Return the (x, y) coordinate for the center point of the cell that contains the specified text.  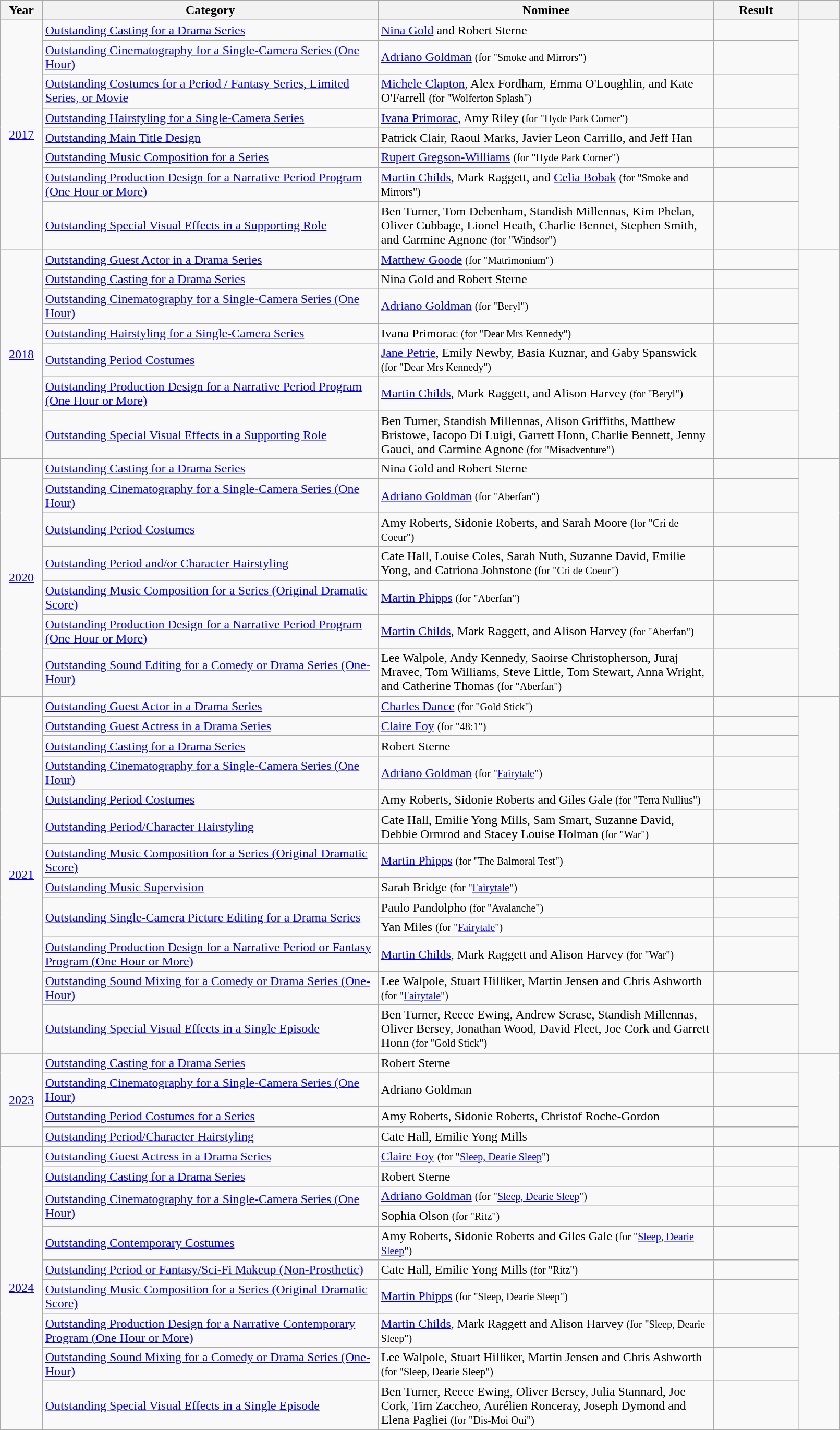
Outstanding Contemporary Costumes (210, 1242)
Nominee (546, 10)
Claire Foy (for "48:1") (546, 726)
Rupert Gregson-Williams (for "Hyde Park Corner") (546, 157)
Ben Turner, Reece Ewing, Andrew Scrase, Standish Millennas, Oliver Bersey, Jonathan Wood, David Fleet, Joe Cork and Garrett Honn (for "Gold Stick") (546, 1029)
Martin Childs, Mark Raggett and Alison Harvey (for "Sleep, Dearie Sleep") (546, 1331)
Outstanding Music Supervision (210, 888)
Adriano Goldman (546, 1090)
Martin Phipps (for "The Balmoral Test") (546, 861)
Outstanding Costumes for a Period / Fantasy Series, Limited Series, or Movie (210, 91)
Adriano Goldman (for "Sleep, Dearie Sleep") (546, 1196)
Yan Miles (for "Fairytale") (546, 927)
Adriano Goldman (for "Aberfan") (546, 495)
Amy Roberts, Sidonie Roberts and Giles Gale (for "Terra Nullius") (546, 799)
Cate Hall, Emilie Yong Mills, Sam Smart, Suzanne David, Debbie Ormrod and Stacey Louise Holman (for "War") (546, 826)
Adriano Goldman (for "Beryl") (546, 306)
Adriano Goldman (for "Smoke and Mirrors") (546, 57)
Paulo Pandolpho (for "Avalanche") (546, 907)
Amy Roberts, Sidonie Roberts, Christof Roche-Gordon (546, 1117)
Ivana Primorac, Amy Riley (for "Hyde Park Corner") (546, 118)
Lee Walpole, Stuart Hilliker, Martin Jensen and Chris Ashworth (for "Fairytale") (546, 988)
Cate Hall, Louise Coles, Sarah Nuth, Suzanne David, Emilie Yong, and Catriona Johnstone (for "Cri de Coeur") (546, 563)
Outstanding Music Composition for a Series (210, 157)
Charles Dance (for "Gold Stick") (546, 706)
2017 (21, 135)
Outstanding Production Design for a Narrative Contemporary Program (One Hour or More) (210, 1331)
Amy Roberts, Sidonie Roberts, and Sarah Moore (for "Cri de Coeur") (546, 530)
Patrick Clair, Raoul Marks, Javier Leon Carrillo, and Jeff Han (546, 138)
Michele Clapton, Alex Fordham, Emma O'Loughlin, and Kate O'Farrell (for "Wolferton Splash") (546, 91)
Adriano Goldman (for "Fairytale") (546, 773)
Ben Turner, Reece Ewing, Oliver Bersey, Julia Stannard, Joe Cork, Tim Zaccheo, Aurélien Ronceray, Joseph Dymond and Elena Pagliei (for "Dis-Moi Oui") (546, 1405)
Martin Phipps (for "Aberfan") (546, 598)
Martin Childs, Mark Raggett, and Alison Harvey (for "Aberfan") (546, 631)
2023 (21, 1099)
Year (21, 10)
Cate Hall, Emilie Yong Mills (546, 1136)
Martin Childs, Mark Raggett and Alison Harvey (for "War") (546, 954)
Ivana Primorac (for "Dear Mrs Kennedy") (546, 333)
Cate Hall, Emilie Yong Mills (for "Ritz") (546, 1270)
Outstanding Period Costumes for a Series (210, 1117)
Jane Petrie, Emily Newby, Basia Kuznar, and Gaby Spanswick (for "Dear Mrs Kennedy") (546, 360)
Amy Roberts, Sidonie Roberts and Giles Gale (for "Sleep, Dearie Sleep") (546, 1242)
2020 (21, 578)
2018 (21, 354)
Outstanding Sound Editing for a Comedy or Drama Series (One-Hour) (210, 672)
2021 (21, 875)
Lee Walpole, Stuart Hilliker, Martin Jensen and Chris Ashworth (for "Sleep, Dearie Sleep") (546, 1364)
Result (756, 10)
Sarah Bridge (for "Fairytale") (546, 888)
Outstanding Period and/or Character Hairstyling (210, 563)
Category (210, 10)
Sophia Olson (for "Ritz") (546, 1216)
2024 (21, 1288)
Matthew Goode (for "Matrimonium") (546, 259)
Outstanding Period or Fantasy/Sci-Fi Makeup (Non-Prosthetic) (210, 1270)
Claire Foy (for "Sleep, Dearie Sleep") (546, 1156)
Martin Childs, Mark Raggett, and Alison Harvey (for "Beryl") (546, 394)
Outstanding Single-Camera Picture Editing for a Drama Series (210, 917)
Outstanding Main Title Design (210, 138)
Outstanding Production Design for a Narrative Period or Fantasy Program (One Hour or More) (210, 954)
Martin Phipps (for "Sleep, Dearie Sleep") (546, 1296)
Martin Childs, Mark Raggett, and Celia Bobak (for "Smoke and Mirrors") (546, 185)
